Return the [x, y] coordinate for the center point of the cell that contains the specified text.  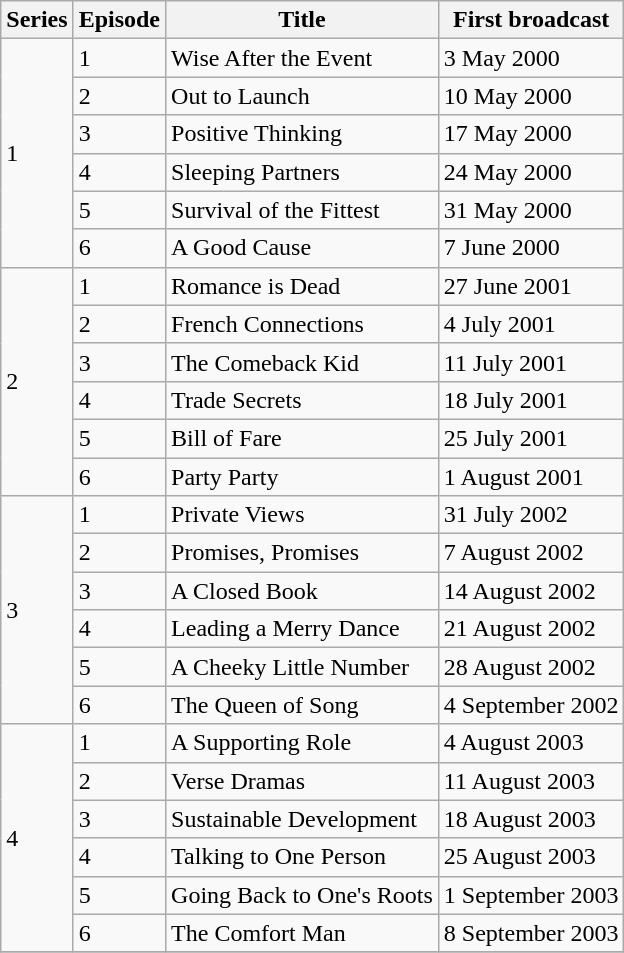
Sleeping Partners [302, 172]
Series [37, 20]
Trade Secrets [302, 400]
Promises, Promises [302, 553]
Leading a Merry Dance [302, 629]
10 May 2000 [531, 96]
Sustainable Development [302, 819]
3 May 2000 [531, 58]
Romance is Dead [302, 286]
8 September 2003 [531, 933]
25 August 2003 [531, 857]
1 September 2003 [531, 895]
Talking to One Person [302, 857]
Title [302, 20]
31 May 2000 [531, 210]
Private Views [302, 515]
21 August 2002 [531, 629]
31 July 2002 [531, 515]
A Good Cause [302, 248]
7 June 2000 [531, 248]
1 August 2001 [531, 477]
Wise After the Event [302, 58]
Survival of the Fittest [302, 210]
Out to Launch [302, 96]
18 August 2003 [531, 819]
Episode [119, 20]
4 August 2003 [531, 743]
French Connections [302, 324]
28 August 2002 [531, 667]
11 July 2001 [531, 362]
Bill of Fare [302, 438]
The Queen of Song [302, 705]
A Cheeky Little Number [302, 667]
17 May 2000 [531, 134]
A Closed Book [302, 591]
18 July 2001 [531, 400]
A Supporting Role [302, 743]
Positive Thinking [302, 134]
24 May 2000 [531, 172]
First broadcast [531, 20]
Party Party [302, 477]
Verse Dramas [302, 781]
The Comeback Kid [302, 362]
14 August 2002 [531, 591]
11 August 2003 [531, 781]
4 July 2001 [531, 324]
Going Back to One's Roots [302, 895]
The Comfort Man [302, 933]
7 August 2002 [531, 553]
27 June 2001 [531, 286]
4 September 2002 [531, 705]
25 July 2001 [531, 438]
